Pinpoint the cell where the given text exists, returning its [X, Y] midpoint coordinate. 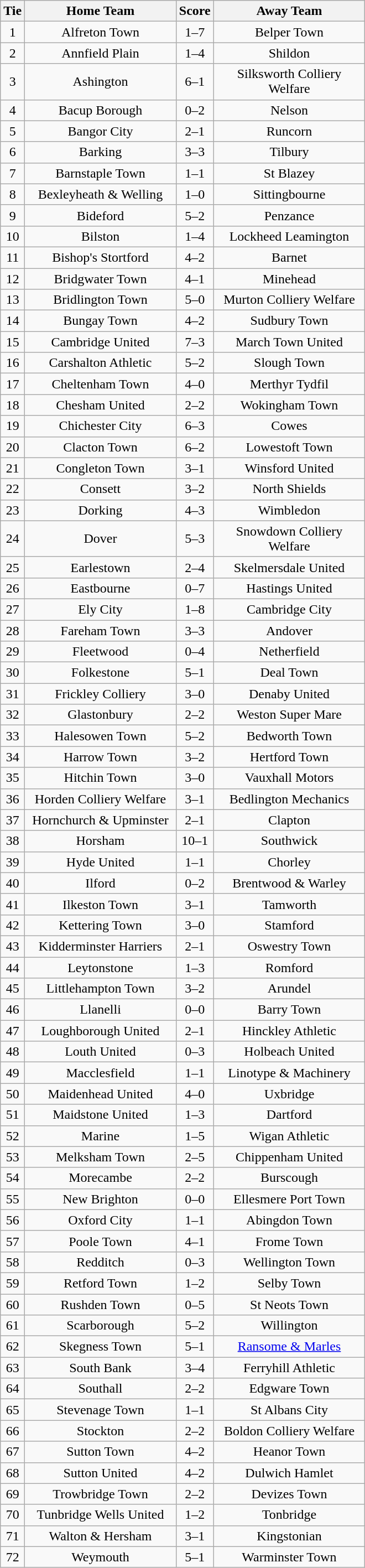
2–5 [195, 1157]
Chichester City [101, 426]
1–7 [195, 32]
5–3 [195, 539]
Edgware Town [289, 1389]
Ashington [101, 82]
67 [13, 1452]
Cowes [289, 426]
61 [13, 1326]
Devizes Town [289, 1494]
10–1 [195, 841]
3–4 [195, 1368]
Snowdown Colliery Welfare [289, 539]
Minehead [289, 278]
Chorley [289, 862]
42 [13, 925]
10 [13, 236]
Barking [101, 152]
Uxbridge [289, 1094]
Congleton Town [101, 468]
1 [13, 32]
60 [13, 1304]
21 [13, 468]
6–1 [195, 82]
Cambridge City [289, 609]
54 [13, 1178]
5 [13, 131]
Barry Town [289, 1010]
Clacton Town [101, 447]
Ilkeston Town [101, 904]
Horsham [101, 841]
64 [13, 1389]
Eastbourne [101, 588]
Stockton [101, 1431]
44 [13, 968]
Barnstaple Town [101, 173]
Morecambe [101, 1178]
Bedworth Town [289, 736]
Stevenage Town [101, 1410]
Cheltenham Town [101, 384]
Stamford [289, 925]
40 [13, 883]
Annfield Plain [101, 53]
58 [13, 1262]
Harrow Town [101, 757]
1–8 [195, 609]
Dorking [101, 510]
Bridgwater Town [101, 278]
Scarborough [101, 1326]
Dulwich Hamlet [289, 1473]
25 [13, 567]
6–2 [195, 447]
Vauxhall Motors [289, 778]
Frickley Colliery [101, 694]
20 [13, 447]
9 [13, 215]
Cambridge United [101, 342]
Horden Colliery Welfare [101, 799]
8 [13, 194]
31 [13, 694]
St Blazey [289, 173]
57 [13, 1241]
Belper Town [289, 32]
Macclesfield [101, 1073]
Warminster Town [289, 1557]
New Brighton [101, 1199]
Weymouth [101, 1557]
66 [13, 1431]
Holbeach United [289, 1052]
Folkestone [101, 673]
1–0 [195, 194]
Ely City [101, 609]
Carshalton Athletic [101, 363]
Hitchin Town [101, 778]
Southwick [289, 841]
7 [13, 173]
Bridlington Town [101, 300]
Wigan Athletic [289, 1136]
Denaby United [289, 694]
Arundel [289, 989]
Linotype & Machinery [289, 1073]
5–0 [195, 300]
34 [13, 757]
18 [13, 405]
55 [13, 1199]
Home Team [101, 11]
33 [13, 736]
Retford Town [101, 1283]
56 [13, 1220]
Hastings United [289, 588]
Dartford [289, 1115]
Merthyr Tydfil [289, 384]
12 [13, 278]
Wokingham Town [289, 405]
Bangor City [101, 131]
Burscough [289, 1178]
Away Team [289, 11]
Llanelli [101, 1010]
Barnet [289, 257]
3 [13, 82]
16 [13, 363]
Maidenhead United [101, 1094]
Bedlington Mechanics [289, 799]
35 [13, 778]
Southall [101, 1389]
Dover [101, 539]
53 [13, 1157]
Sutton United [101, 1473]
38 [13, 841]
4 [13, 110]
Nelson [289, 110]
2 [13, 53]
49 [13, 1073]
Fleetwood [101, 652]
Lockheed Leamington [289, 236]
72 [13, 1557]
Louth United [101, 1052]
Marine [101, 1136]
Sutton Town [101, 1452]
Kidderminster Harriers [101, 946]
65 [13, 1410]
29 [13, 652]
28 [13, 630]
Ferryhill Athletic [289, 1368]
4–3 [195, 510]
24 [13, 539]
Glastonbury [101, 715]
Andover [289, 630]
27 [13, 609]
St Neots Town [289, 1304]
Sudbury Town [289, 321]
0–7 [195, 588]
Wellington Town [289, 1262]
Wimbledon [289, 510]
Skegness Town [101, 1347]
Melksham Town [101, 1157]
Selby Town [289, 1283]
Bungay Town [101, 321]
Hertford Town [289, 757]
51 [13, 1115]
13 [13, 300]
Kettering Town [101, 925]
Romford [289, 968]
Ransome & Marles [289, 1347]
Fareham Town [101, 630]
17 [13, 384]
Silksworth Colliery Welfare [289, 82]
23 [13, 510]
Alfreton Town [101, 32]
Littlehampton Town [101, 989]
Leytonstone [101, 968]
47 [13, 1031]
37 [13, 820]
Tie [13, 11]
50 [13, 1094]
22 [13, 489]
Rushden Town [101, 1304]
Redditch [101, 1262]
Hornchurch & Upminster [101, 820]
14 [13, 321]
Runcorn [289, 131]
6 [13, 152]
71 [13, 1536]
Ellesmere Port Town [289, 1199]
43 [13, 946]
Poole Town [101, 1241]
70 [13, 1515]
Shildon [289, 53]
Bexleyheath & Welling [101, 194]
Weston Super Mare [289, 715]
St Albans City [289, 1410]
South Bank [101, 1368]
41 [13, 904]
Chesham United [101, 405]
2–4 [195, 567]
Heanor Town [289, 1452]
Bilston [101, 236]
Tamworth [289, 904]
Slough Town [289, 363]
59 [13, 1283]
Netherfield [289, 652]
Consett [101, 489]
Oxford City [101, 1220]
68 [13, 1473]
Hyde United [101, 862]
0–4 [195, 652]
39 [13, 862]
Tilbury [289, 152]
69 [13, 1494]
Frome Town [289, 1241]
0–5 [195, 1304]
Willington [289, 1326]
6–3 [195, 426]
62 [13, 1347]
19 [13, 426]
Chippenham United [289, 1157]
Clapton [289, 820]
32 [13, 715]
46 [13, 1010]
Abingdon Town [289, 1220]
Murton Colliery Welfare [289, 300]
Brentwood & Warley [289, 883]
1–5 [195, 1136]
Halesowen Town [101, 736]
Ilford [101, 883]
Lowestoft Town [289, 447]
Boldon Colliery Welfare [289, 1431]
Kingstonian [289, 1536]
Trowbridge Town [101, 1494]
30 [13, 673]
Skelmersdale United [289, 567]
North Shields [289, 489]
Earlestown [101, 567]
Bideford [101, 215]
Tunbridge Wells United [101, 1515]
63 [13, 1368]
7–3 [195, 342]
48 [13, 1052]
Sittingbourne [289, 194]
Hinckley Athletic [289, 1031]
Score [195, 11]
Oswestry Town [289, 946]
Winsford United [289, 468]
Bacup Borough [101, 110]
26 [13, 588]
Loughborough United [101, 1031]
Penzance [289, 215]
Maidstone United [101, 1115]
52 [13, 1136]
Deal Town [289, 673]
11 [13, 257]
Tonbridge [289, 1515]
Walton & Hersham [101, 1536]
March Town United [289, 342]
45 [13, 989]
Bishop's Stortford [101, 257]
36 [13, 799]
15 [13, 342]
